Return the [X, Y] coordinate for the center point of the cell that contains the specified text.  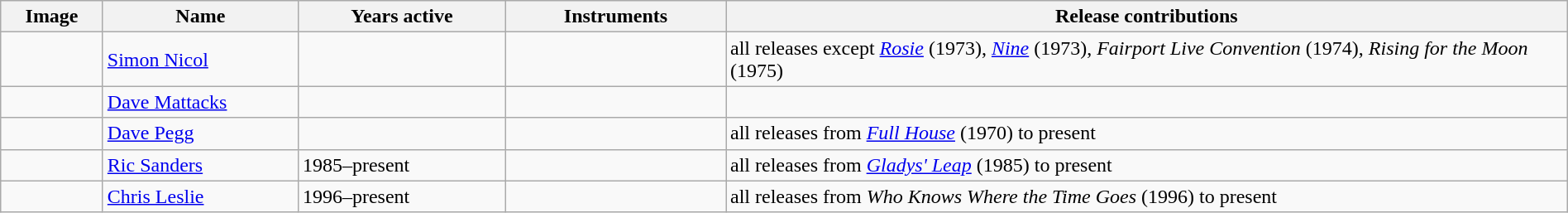
Simon Nicol [200, 60]
1985–present [402, 165]
Ric Sanders [200, 165]
all releases from Gladys' Leap (1985) to present [1147, 165]
Dave Mattacks [200, 102]
all releases from Who Knows Where the Time Goes (1996) to present [1147, 196]
all releases from Full House (1970) to present [1147, 133]
all releases except Rosie (1973), Nine (1973), Fairport Live Convention (1974), Rising for the Moon (1975) [1147, 60]
Release contributions [1147, 17]
Image [52, 17]
Dave Pegg [200, 133]
1996–present [402, 196]
Name [200, 17]
Chris Leslie [200, 196]
Years active [402, 17]
Instruments [615, 17]
